Pinpoint the cell where the given text exists, returning its (X, Y) midpoint coordinate. 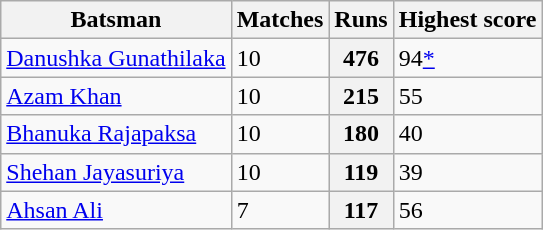
Runs (361, 20)
7 (280, 210)
117 (361, 210)
215 (361, 96)
Danushka Gunathilaka (116, 58)
476 (361, 58)
56 (468, 210)
40 (468, 134)
Batsman (116, 20)
Bhanuka Rajapaksa (116, 134)
Highest score (468, 20)
94* (468, 58)
Azam Khan (116, 96)
180 (361, 134)
55 (468, 96)
Shehan Jayasuriya (116, 172)
Matches (280, 20)
119 (361, 172)
39 (468, 172)
Ahsan Ali (116, 210)
